Capture the cell that displays the provided text and extract its (X, Y) central coordinate. 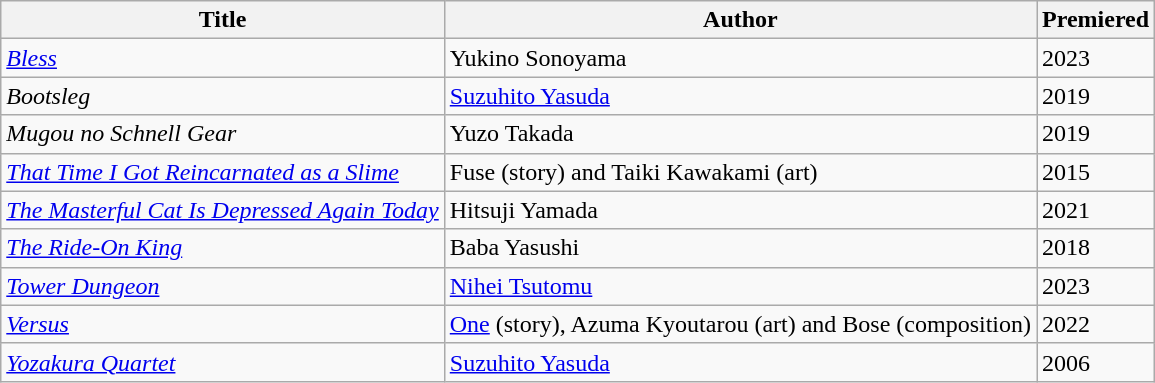
Yukino Sonoyama (740, 58)
Author (740, 20)
Title (223, 20)
That Time I Got Reincarnated as a Slime (223, 172)
2006 (1096, 362)
2022 (1096, 324)
Versus (223, 324)
2015 (1096, 172)
Premiered (1096, 20)
2021 (1096, 210)
Bootsleg (223, 96)
2018 (1096, 248)
Nihei Tsutomu (740, 286)
The Ride-On King (223, 248)
Yuzo Takada (740, 134)
The Masterful Cat Is Depressed Again Today (223, 210)
Mugou no Schnell Gear (223, 134)
Tower Dungeon (223, 286)
Yozakura Quartet (223, 362)
Fuse (story) and Taiki Kawakami (art) (740, 172)
Baba Yasushi (740, 248)
Bless (223, 58)
Hitsuji Yamada (740, 210)
One (story), Azuma Kyoutarou (art) and Bose (composition) (740, 324)
